Provide the [X, Y] coordinate of the cell's center where the given text is located.  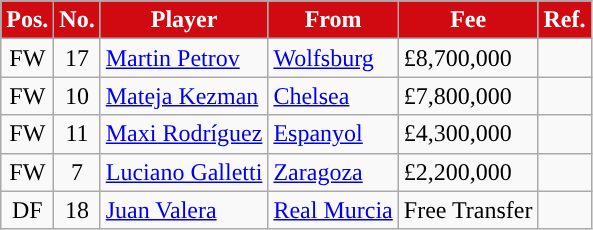
Maxi Rodríguez [184, 134]
Real Murcia [333, 210]
Free Transfer [468, 210]
11 [77, 134]
18 [77, 210]
10 [77, 96]
7 [77, 172]
£8,700,000 [468, 58]
Mateja Kezman [184, 96]
Player [184, 20]
From [333, 20]
£7,800,000 [468, 96]
DF [28, 210]
Chelsea [333, 96]
Wolfsburg [333, 58]
Juan Valera [184, 210]
Pos. [28, 20]
Zaragoza [333, 172]
£2,200,000 [468, 172]
Luciano Galletti [184, 172]
17 [77, 58]
Ref. [564, 20]
£4,300,000 [468, 134]
Espanyol [333, 134]
Fee [468, 20]
Martin Petrov [184, 58]
No. [77, 20]
